From the cell containing the given text, extract its center point as (x, y) coordinate. 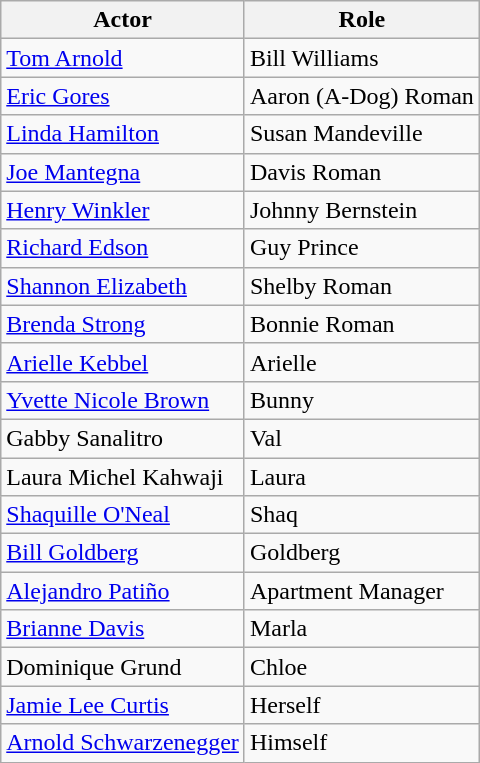
Linda Hamilton (123, 134)
Bill Williams (362, 58)
Bonnie Roman (362, 324)
Gabby Sanalitro (123, 438)
Marla (362, 629)
Davis Roman (362, 172)
Laura (362, 477)
Yvette Nicole Brown (123, 400)
Henry Winkler (123, 210)
Laura Michel Kahwaji (123, 477)
Johnny Bernstein (362, 210)
Apartment Manager (362, 591)
Arielle Kebbel (123, 362)
Shaq (362, 515)
Aaron (A-Dog) Roman (362, 96)
Eric Gores (123, 96)
Chloe (362, 667)
Shaquille O'Neal (123, 515)
Joe Mantegna (123, 172)
Dominique Grund (123, 667)
Shelby Roman (362, 286)
Bunny (362, 400)
Tom Arnold (123, 58)
Alejandro Patiño (123, 591)
Herself (362, 705)
Actor (123, 20)
Val (362, 438)
Guy Prince (362, 248)
Richard Edson (123, 248)
Brianne Davis (123, 629)
Shannon Elizabeth (123, 286)
Goldberg (362, 553)
Role (362, 20)
Bill Goldberg (123, 553)
Brenda Strong (123, 324)
Jamie Lee Curtis (123, 705)
Arielle (362, 362)
Susan Mandeville (362, 134)
Himself (362, 743)
Arnold Schwarzenegger (123, 743)
